Pinpoint the cell where the given text exists, returning its (x, y) midpoint coordinate. 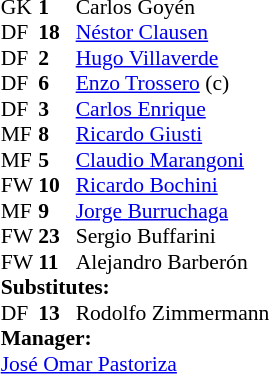
11 (57, 262)
8 (57, 135)
10 (57, 185)
18 (57, 33)
5 (57, 160)
3 (57, 109)
23 (57, 237)
13 (57, 313)
9 (57, 211)
6 (57, 83)
2 (57, 58)
